Return the (X, Y) coordinate for the center point of the cell that contains the specified text.  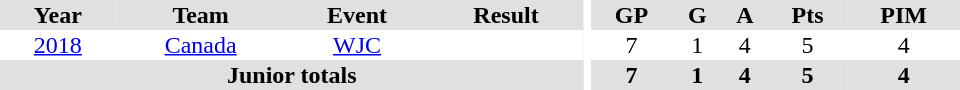
Canada (201, 45)
Year (58, 15)
Event (358, 15)
Result (506, 15)
Pts (808, 15)
Junior totals (292, 75)
PIM (904, 15)
G (698, 15)
GP (631, 15)
A (745, 15)
WJC (358, 45)
2018 (58, 45)
Team (201, 15)
